Provide the (x, y) coordinate of the cell's center where the given text is located.  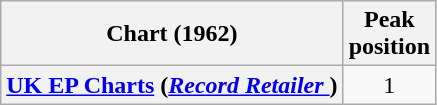
1 (389, 85)
Peakposition (389, 34)
Chart (1962) (172, 34)
UK EP Charts (Record Retailer ) (172, 85)
